Provide the (X, Y) coordinate of the cell's center where the given text is located.  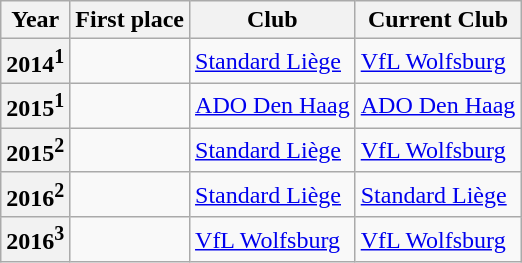
Club (273, 20)
20162 (36, 194)
20141 (36, 62)
First place (130, 20)
Year (36, 20)
20151 (36, 106)
20163 (36, 240)
20152 (36, 150)
Current Club (438, 20)
